Return the [x, y] coordinate for the center point of the cell that contains the specified text.  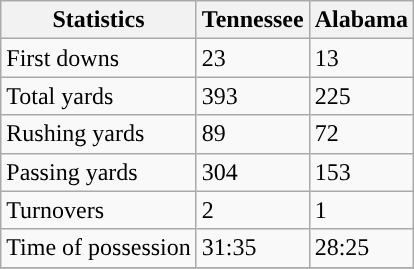
31:35 [252, 248]
225 [361, 96]
13 [361, 58]
Turnovers [99, 210]
Statistics [99, 20]
1 [361, 210]
Rushing yards [99, 134]
89 [252, 134]
23 [252, 58]
Time of possession [99, 248]
Alabama [361, 20]
304 [252, 172]
Tennessee [252, 20]
153 [361, 172]
393 [252, 96]
2 [252, 210]
Total yards [99, 96]
28:25 [361, 248]
First downs [99, 58]
Passing yards [99, 172]
72 [361, 134]
